Capture the cell that displays the provided text and extract its [X, Y] central coordinate. 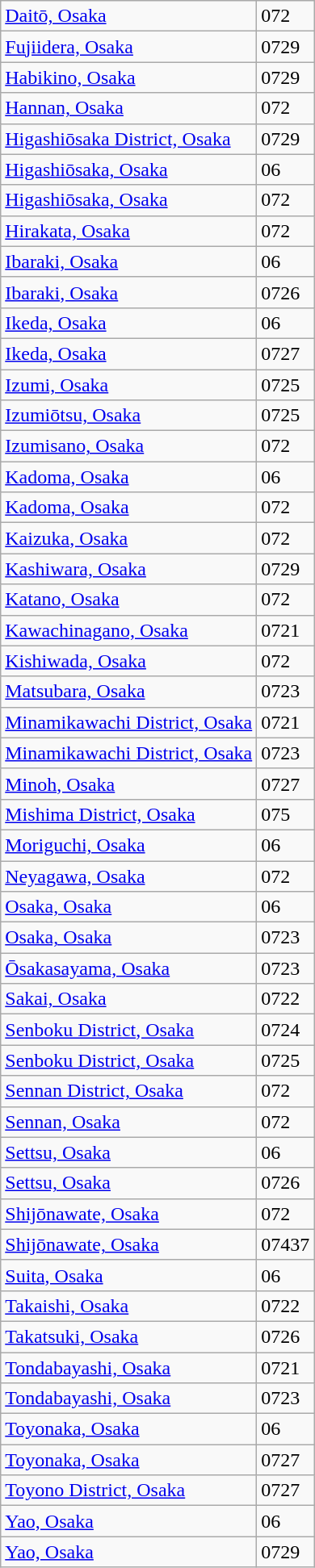
Suita, Osaka [129, 1275]
Takaishi, Osaka [129, 1306]
Hannan, Osaka [129, 108]
Izumi, Osaka [129, 385]
Izumiōtsu, Osaka [129, 416]
Toyono District, Osaka [129, 1491]
Fujiidera, Osaka [129, 47]
Minoh, Osaka [129, 784]
Mishima District, Osaka [129, 814]
Habikino, Osaka [129, 77]
Kishiwada, Osaka [129, 661]
Hirakata, Osaka [129, 231]
Higashiōsaka District, Osaka [129, 139]
Kawachinagano, Osaka [129, 630]
07437 [286, 1244]
Sennan, Osaka [129, 1122]
075 [286, 814]
Izumisano, Osaka [129, 446]
Takatsuki, Osaka [129, 1336]
Daitō, Osaka [129, 16]
Ōsakasayama, Osaka [129, 968]
Neyagawa, Osaka [129, 876]
Kashiwara, Osaka [129, 569]
Kaizuka, Osaka [129, 538]
Moriguchi, Osaka [129, 845]
Matsubara, Osaka [129, 692]
0724 [286, 1030]
Sakai, Osaka [129, 999]
Sennan District, Osaka [129, 1091]
Katano, Osaka [129, 600]
